Pinpoint the cell where the given text exists, returning its (x, y) midpoint coordinate. 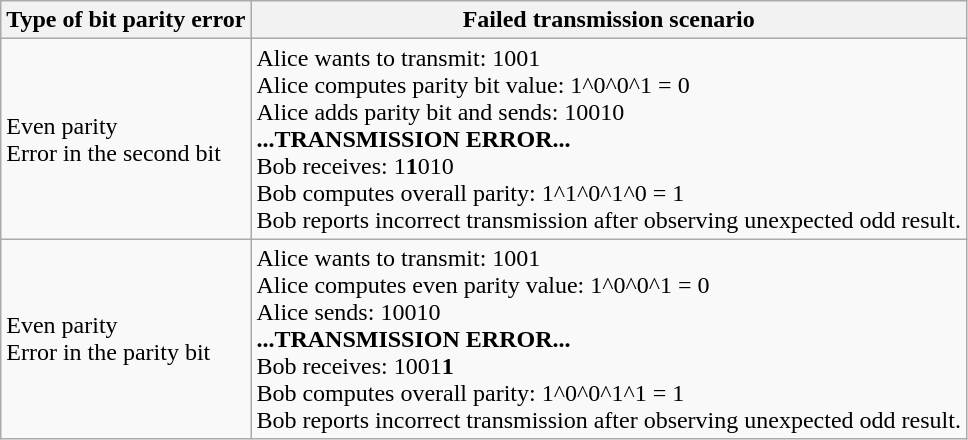
Even parityError in the second bit (126, 139)
Type of bit parity error (126, 20)
Even parityError in the parity bit (126, 339)
Failed transmission scenario (609, 20)
